Determine the (x, y) coordinate at the center of the cell enclosing the given text.  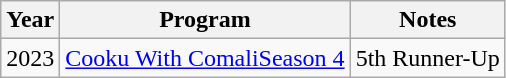
2023 (30, 58)
Year (30, 20)
5th Runner-Up (428, 58)
Program (205, 20)
Notes (428, 20)
Cooku With ComaliSeason 4 (205, 58)
